Capture the cell that displays the provided text and extract its [x, y] central coordinate. 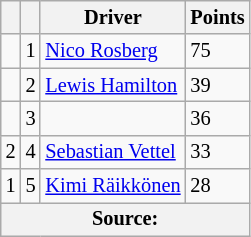
39 [217, 85]
36 [217, 118]
4 [31, 152]
33 [217, 152]
Kimi Räikkönen [112, 186]
Source: [126, 219]
Nico Rosberg [112, 51]
Points [217, 17]
Sebastian Vettel [112, 152]
Lewis Hamilton [112, 85]
5 [31, 186]
3 [31, 118]
28 [217, 186]
75 [217, 51]
Driver [112, 17]
